Identify which cell holds the provided text, then report its [x, y] central coordinate. 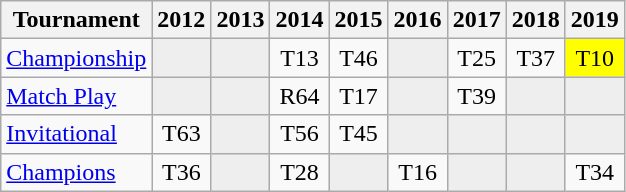
T13 [300, 58]
2012 [182, 20]
2018 [536, 20]
T56 [300, 134]
T28 [300, 172]
2017 [476, 20]
Champions [76, 172]
T10 [594, 58]
T46 [358, 58]
2019 [594, 20]
2013 [240, 20]
T63 [182, 134]
Invitational [76, 134]
T37 [536, 58]
T39 [476, 96]
Championship [76, 58]
T16 [418, 172]
Tournament [76, 20]
2016 [418, 20]
T45 [358, 134]
R64 [300, 96]
T36 [182, 172]
T25 [476, 58]
T17 [358, 96]
T34 [594, 172]
Match Play [76, 96]
2014 [300, 20]
2015 [358, 20]
